Determine the [X, Y] coordinate at the center of the cell enclosing the given text.  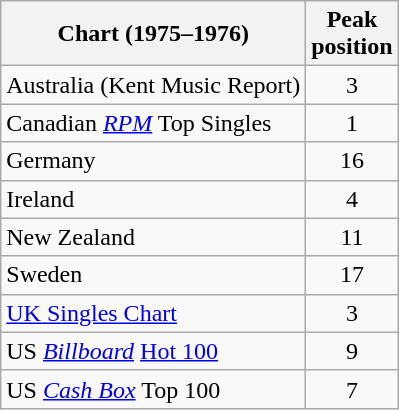
Australia (Kent Music Report) [154, 85]
UK Singles Chart [154, 313]
Ireland [154, 199]
4 [352, 199]
Sweden [154, 275]
Peakposition [352, 34]
7 [352, 389]
Germany [154, 161]
Canadian RPM Top Singles [154, 123]
11 [352, 237]
Chart (1975–1976) [154, 34]
9 [352, 351]
16 [352, 161]
17 [352, 275]
1 [352, 123]
US Cash Box Top 100 [154, 389]
US Billboard Hot 100 [154, 351]
New Zealand [154, 237]
